Pinpoint the cell where the given text exists, returning its (X, Y) midpoint coordinate. 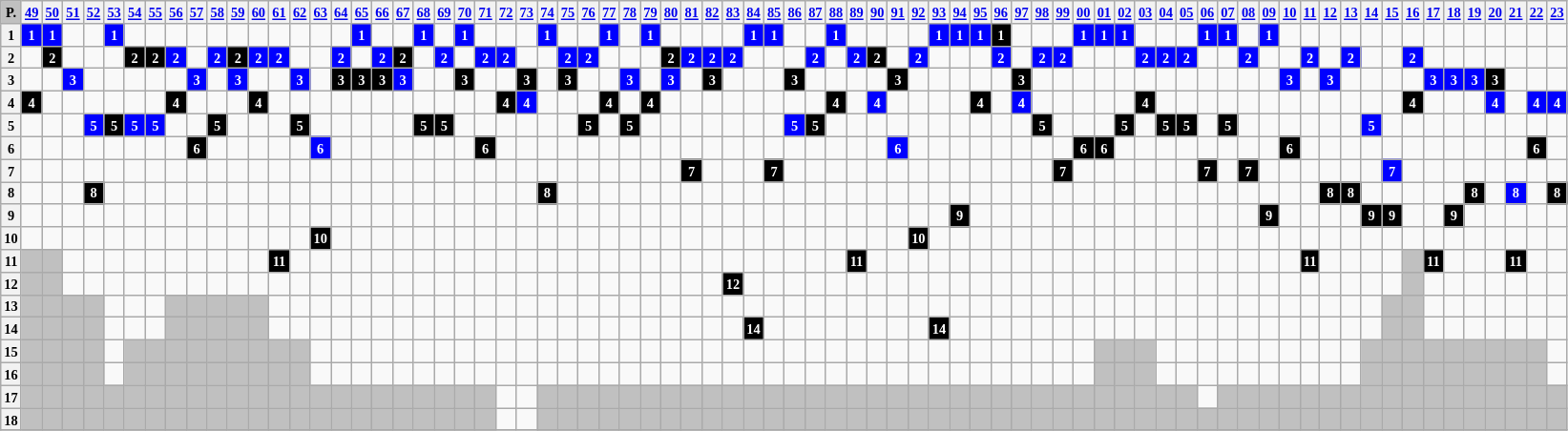
89 (857, 11)
01 (1104, 11)
50 (52, 11)
96 (1001, 11)
95 (980, 11)
49 (31, 11)
86 (795, 11)
91 (898, 11)
02 (1125, 11)
79 (651, 11)
72 (506, 11)
88 (836, 11)
56 (177, 11)
97 (1022, 11)
90 (877, 11)
71 (486, 11)
78 (630, 11)
98 (1042, 11)
59 (238, 11)
60 (259, 11)
19 (1474, 11)
67 (403, 11)
06 (1207, 11)
20 (1495, 11)
63 (321, 11)
52 (94, 11)
77 (609, 11)
69 (445, 11)
73 (527, 11)
22 (1537, 11)
82 (712, 11)
64 (341, 11)
87 (816, 11)
75 (568, 11)
81 (692, 11)
23 (1558, 11)
84 (754, 11)
65 (362, 11)
61 (280, 11)
94 (960, 11)
68 (424, 11)
04 (1166, 11)
66 (383, 11)
07 (1228, 11)
54 (135, 11)
93 (939, 11)
85 (774, 11)
53 (115, 11)
09 (1269, 11)
92 (919, 11)
08 (1248, 11)
76 (589, 11)
83 (733, 11)
99 (1063, 11)
57 (197, 11)
74 (548, 11)
00 (1083, 11)
51 (73, 11)
21 (1516, 11)
55 (156, 11)
58 (218, 11)
80 (671, 11)
62 (300, 11)
05 (1186, 11)
P. (11, 11)
03 (1145, 11)
70 (465, 11)
